Search for the cell housing the specified text and yield its (x, y) center coordinate. 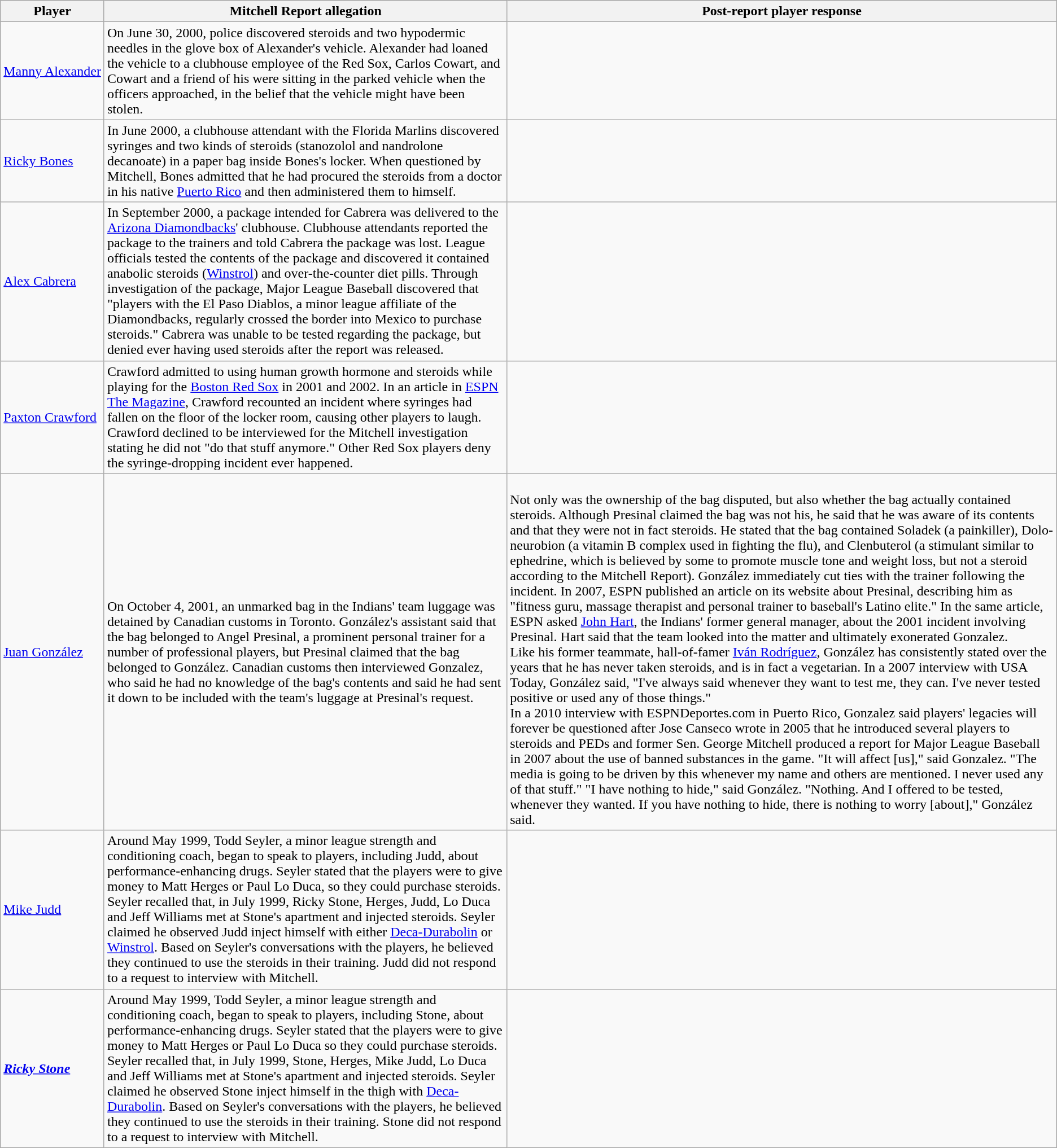
Alex Cabrera (53, 281)
Ricky Stone (53, 1068)
Post-report player response (782, 11)
Paxton Crawford (53, 417)
Player (53, 11)
Ricky Bones (53, 161)
Manny Alexander (53, 71)
Mitchell Report allegation (305, 11)
Juan González (53, 652)
Mike Judd (53, 910)
